Return the [x, y] coordinate for the center point of the cell that contains the specified text.  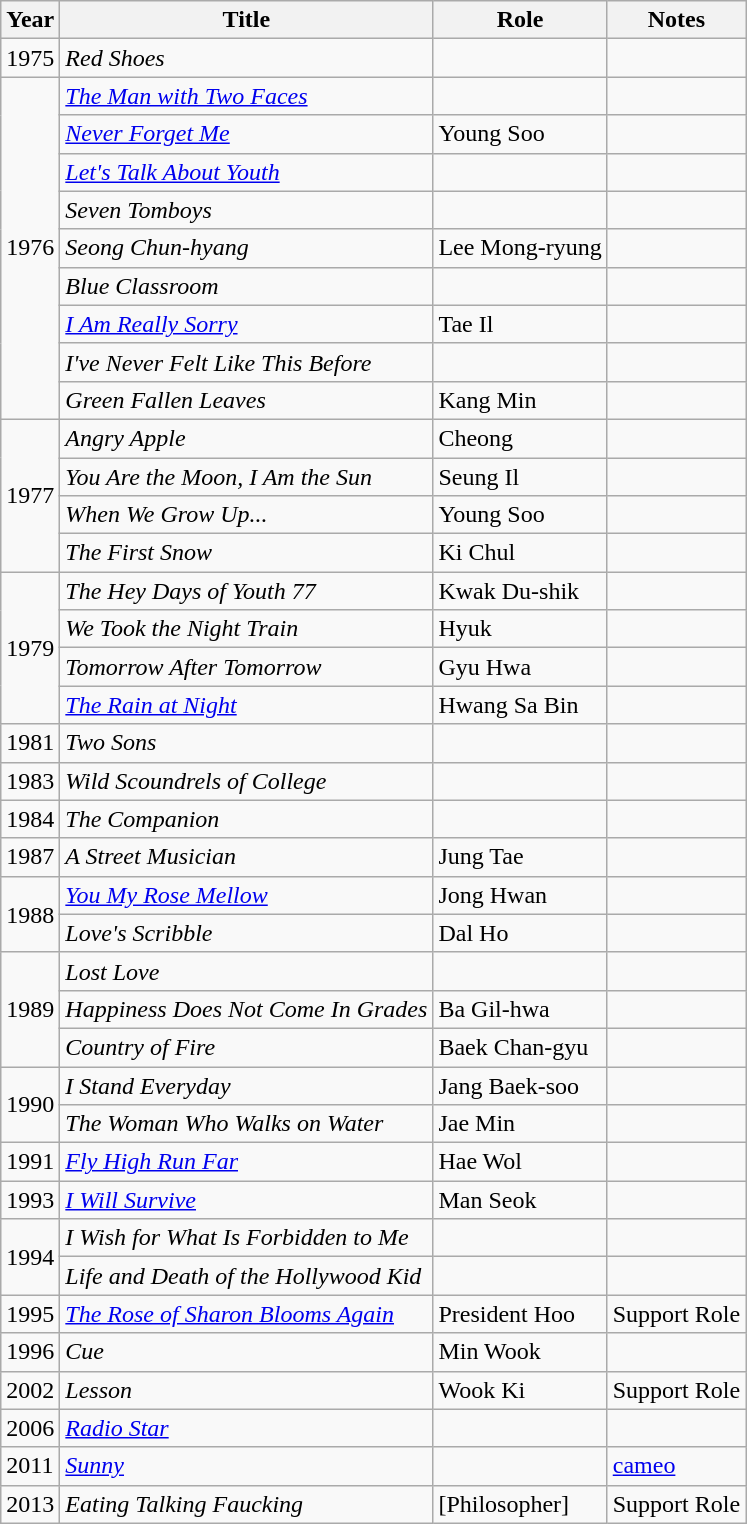
Notes [676, 20]
The Rain at Night [246, 705]
[Philosopher] [520, 1504]
cameo [676, 1466]
Title [246, 20]
Happiness Does Not Come In Grades [246, 1009]
Dal Ho [520, 933]
1991 [30, 1162]
1975 [30, 58]
The Hey Days of Youth 77 [246, 591]
Year [30, 20]
1996 [30, 1352]
You My Rose Mellow [246, 895]
Gyu Hwa [520, 667]
Let's Talk About Youth [246, 172]
Radio Star [246, 1428]
Lost Love [246, 971]
Seven Tomboys [246, 210]
Jae Min [520, 1124]
Angry Apple [246, 438]
Jang Baek-soo [520, 1085]
1990 [30, 1104]
Ba Gil-hwa [520, 1009]
Cue [246, 1352]
Hwang Sa Bin [520, 705]
Seung Il [520, 477]
Cheong [520, 438]
The Companion [246, 819]
1984 [30, 819]
2013 [30, 1504]
When We Grow Up... [246, 515]
Man Seok [520, 1200]
1976 [30, 248]
I Stand Everyday [246, 1085]
Hae Wol [520, 1162]
President Hoo [520, 1314]
Kang Min [520, 400]
2006 [30, 1428]
Baek Chan-gyu [520, 1047]
1994 [30, 1257]
I Will Survive [246, 1200]
Seong Chun-hyang [246, 248]
Jung Tae [520, 857]
1987 [30, 857]
Hyuk [520, 629]
Never Forget Me [246, 134]
Wild Scoundrels of College [246, 781]
2011 [30, 1466]
1995 [30, 1314]
Wook Ki [520, 1390]
Red Shoes [246, 58]
Eating Talking Faucking [246, 1504]
Love's Scribble [246, 933]
The Rose of Sharon Blooms Again [246, 1314]
Ki Chul [520, 553]
Green Fallen Leaves [246, 400]
The Man with Two Faces [246, 96]
The First Snow [246, 553]
1989 [30, 1009]
1983 [30, 781]
You Are the Moon, I Am the Sun [246, 477]
We Took the Night Train [246, 629]
Tomorrow After Tomorrow [246, 667]
Blue Classroom [246, 286]
Lee Mong-ryung [520, 248]
I've Never Felt Like This Before [246, 362]
Kwak Du-shik [520, 591]
1981 [30, 743]
Lesson [246, 1390]
Life and Death of the Hollywood Kid [246, 1276]
1988 [30, 914]
Min Wook [520, 1352]
A Street Musician [246, 857]
1977 [30, 495]
The Woman Who Walks on Water [246, 1124]
Sunny [246, 1466]
Tae Il [520, 324]
Role [520, 20]
Fly High Run Far [246, 1162]
1979 [30, 648]
I Am Really Sorry [246, 324]
Jong Hwan [520, 895]
Two Sons [246, 743]
1993 [30, 1200]
2002 [30, 1390]
Country of Fire [246, 1047]
I Wish for What Is Forbidden to Me [246, 1238]
